Detect which cell encompasses the target text, then output its [X, Y] center coordinate. 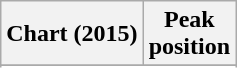
Peakposition [189, 34]
Chart (2015) [72, 34]
